Identify which cell holds the provided text, then report its (X, Y) central coordinate. 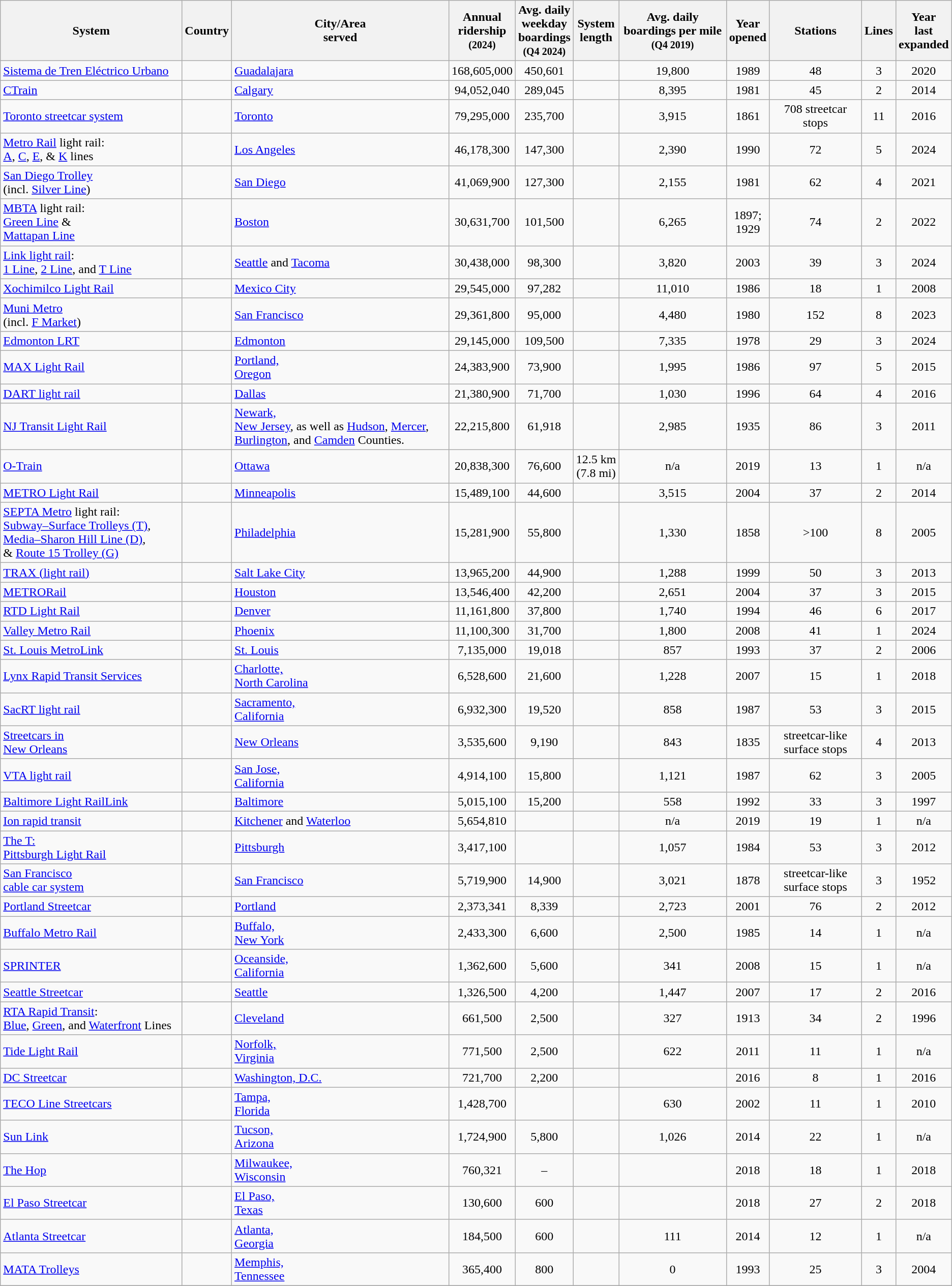
5,015,100 (482, 801)
Phoenix (341, 631)
1997 (924, 801)
Tide Light Rail (92, 1052)
341 (672, 966)
289,045 (544, 90)
Ottawa (341, 467)
1935 (748, 427)
Baltimore Light RailLink (92, 801)
6 (879, 611)
22 (816, 1137)
147,300 (544, 149)
Stations (816, 31)
8,339 (544, 907)
76,600 (544, 467)
El Paso,Texas (341, 1203)
Mexico City (341, 288)
1,030 (672, 393)
17 (816, 992)
Baltimore (341, 801)
Country (207, 31)
3,515 (672, 493)
97 (816, 367)
Boston (341, 222)
2,373,341 (482, 907)
622 (672, 1052)
Dallas (341, 393)
>100 (816, 533)
2003 (748, 262)
Pittsburgh (341, 847)
7,135,000 (482, 650)
98,300 (544, 262)
19,520 (544, 709)
1992 (748, 801)
800 (544, 1269)
20,838,300 (482, 467)
130,600 (482, 1203)
1,995 (672, 367)
1858 (748, 533)
Salt Lake City (341, 573)
21,380,900 (482, 393)
1952 (924, 881)
2023 (924, 314)
630 (672, 1103)
Buffalo,New York (341, 933)
SPRINTER (92, 966)
1984 (748, 847)
Yearopened (748, 31)
76 (816, 907)
Muni Metro(incl. F Market) (92, 314)
14,900 (544, 881)
24,383,900 (482, 367)
DART light rail (92, 393)
Minneapolis (341, 493)
St. Louis (341, 650)
2,433,300 (482, 933)
1,428,700 (482, 1103)
RTD Light Rail (92, 611)
64 (816, 393)
79,295,000 (482, 116)
71,700 (544, 393)
Lines (879, 31)
97,282 (544, 288)
29 (816, 341)
Avg. daily boardings per mile(Q4 2019) (672, 31)
771,500 (482, 1052)
DC Streetcar (92, 1078)
6,600 (544, 933)
45 (816, 90)
857 (672, 650)
22,215,800 (482, 427)
708 streetcar stops (816, 116)
111 (672, 1236)
1,288 (672, 573)
46 (816, 611)
2022 (924, 222)
Portland (341, 907)
2006 (924, 650)
System (92, 31)
450,601 (544, 71)
2,723 (672, 907)
Washington, D.C. (341, 1078)
Sun Link (92, 1137)
The Hop (92, 1170)
Norfolk,Virginia (341, 1052)
11,161,800 (482, 611)
15,200 (544, 801)
1,326,500 (482, 992)
86 (816, 427)
VTA light rail (92, 775)
1913 (748, 1018)
Lynx Rapid Transit Services (92, 676)
11,100,300 (482, 631)
San Jose,California (341, 775)
Atlanta,Georgia (341, 1236)
Newark,New Jersey, as well as Hudson, Mercer, Burlington, and Camden Counties. (341, 427)
2021 (924, 182)
MBTA light rail:Green Line &Mattapan Line (92, 222)
1985 (748, 933)
1,724,900 (482, 1137)
Calgary (341, 90)
5,800 (544, 1137)
12.5 km(7.8 mi) (596, 467)
101,500 (544, 222)
14 (816, 933)
661,500 (482, 1018)
46,178,300 (482, 149)
1,800 (672, 631)
3,021 (672, 881)
1,057 (672, 847)
Portland Streetcar (92, 907)
Tampa,Florida (341, 1103)
1861 (748, 116)
St. Louis MetroLink (92, 650)
15,489,100 (482, 493)
Ion rapid transit (92, 821)
74 (816, 222)
27 (816, 1203)
327 (672, 1018)
Systemlength (596, 31)
1,026 (672, 1137)
48 (816, 71)
9,190 (544, 742)
Edmonton (341, 341)
30,438,000 (482, 262)
1,740 (672, 611)
1989 (748, 71)
METRO Light Rail (92, 493)
5,600 (544, 966)
11,010 (672, 288)
2,155 (672, 182)
TRAX (light rail) (92, 573)
O-Train (92, 467)
34 (816, 1018)
6,265 (672, 222)
Milwaukee,Wisconsin (341, 1170)
152 (816, 314)
558 (672, 801)
4,914,100 (482, 775)
5,719,900 (482, 881)
Guadalajara (341, 71)
Avg. dailyweekdayboardings(Q4 2024) (544, 31)
760,321 (482, 1170)
Philadelphia (341, 533)
29,145,000 (482, 341)
SEPTA Metro light rail:Subway–Surface Trolleys (T), Media–Sharon Hill Line (D),& Route 15 Trolley (G) (92, 533)
73,900 (544, 367)
Sacramento,California (341, 709)
858 (672, 709)
721,700 (482, 1078)
95,000 (544, 314)
19,018 (544, 650)
San Diego (341, 182)
4,480 (672, 314)
55,800 (544, 533)
2,200 (544, 1078)
METRORail (92, 592)
2,651 (672, 592)
50 (816, 573)
2001 (748, 907)
1,447 (672, 992)
Xochimilco Light Rail (92, 288)
1,362,600 (482, 966)
Buffalo Metro Rail (92, 933)
41 (816, 631)
City/Areaserved (341, 31)
29,361,800 (482, 314)
Valley Metro Rail (92, 631)
184,500 (482, 1236)
3,535,600 (482, 742)
44,600 (544, 493)
Oceanside,California (341, 966)
Kitchener and Waterloo (341, 821)
25 (816, 1269)
Los Angeles (341, 149)
Charlotte,North Carolina (341, 676)
1978 (748, 341)
109,500 (544, 341)
1999 (748, 573)
3,820 (672, 262)
13,546,400 (482, 592)
3,915 (672, 116)
Metro Rail light rail:A, C, E, & K lines (92, 149)
NJ Transit Light Rail (92, 427)
1980 (748, 314)
SacRT light rail (92, 709)
Portland,Oregon (341, 367)
15,281,900 (482, 533)
2,390 (672, 149)
843 (672, 742)
7,335 (672, 341)
19,800 (672, 71)
Seattle Streetcar (92, 992)
42,200 (544, 592)
Houston (341, 592)
2020 (924, 71)
31,700 (544, 631)
1,121 (672, 775)
33 (816, 801)
168,605,000 (482, 71)
Annualridership(2024) (482, 31)
41,069,900 (482, 182)
Yearlastexpanded (924, 31)
72 (816, 149)
Edmonton LRT (92, 341)
15,800 (544, 775)
MATA Trolleys (92, 1269)
4,200 (544, 992)
1990 (748, 149)
8,395 (672, 90)
1,330 (672, 533)
1994 (748, 611)
1878 (748, 881)
El Paso Streetcar (92, 1203)
San Franciscocable car system (92, 881)
13,965,200 (482, 573)
127,300 (544, 182)
0 (672, 1269)
37,800 (544, 611)
2,985 (672, 427)
19 (816, 821)
21,600 (544, 676)
6,528,600 (482, 676)
44,900 (544, 573)
Seattle and Tacoma (341, 262)
Link light rail:1 Line, 2 Line, and T Line (92, 262)
New Orleans (341, 742)
12 (816, 1236)
Atlanta Streetcar (92, 1236)
2010 (924, 1103)
MAX Light Rail (92, 367)
30,631,700 (482, 222)
Sistema de Tren Eléctrico Urbano (92, 71)
94,052,040 (482, 90)
2002 (748, 1103)
29,545,000 (482, 288)
The T:Pittsburgh Light Rail (92, 847)
Toronto streetcar system (92, 116)
Streetcars inNew Orleans (92, 742)
61,918 (544, 427)
CTrain (92, 90)
Cleveland (341, 1018)
San Diego Trolley(incl. Silver Line) (92, 182)
RTA Rapid Transit:Blue, Green, and Waterfront Lines (92, 1018)
6,932,300 (482, 709)
Tucson,Arizona (341, 1137)
365,400 (482, 1269)
3,417,100 (482, 847)
1,228 (672, 676)
Toronto (341, 116)
– (544, 1170)
1897;1929 (748, 222)
TECO Line Streetcars (92, 1103)
Seattle (341, 992)
2017 (924, 611)
13 (816, 467)
235,700 (544, 116)
Memphis,Tennessee (341, 1269)
Denver (341, 611)
39 (816, 262)
5,654,810 (482, 821)
1835 (748, 742)
